Return (x, y) of the center of cell containing provided text 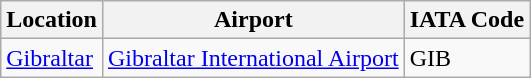
GIB (467, 58)
IATA Code (467, 20)
Airport (253, 20)
Gibraltar (52, 58)
Location (52, 20)
Gibraltar International Airport (253, 58)
